For the text-containing cell, return its midpoint in [x, y] coordinate format. 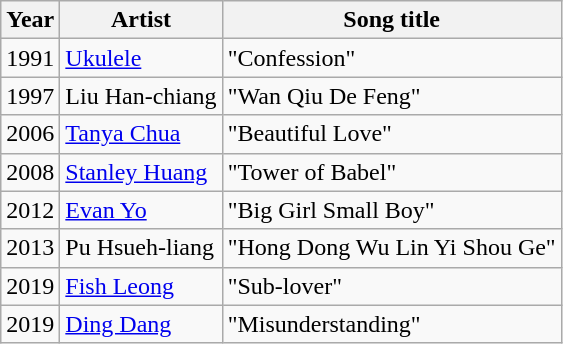
"Beautiful Love" [392, 134]
Fish Leong [141, 286]
Pu Hsueh-liang [141, 248]
2008 [30, 172]
Ukulele [141, 58]
2013 [30, 248]
2006 [30, 134]
Stanley Huang [141, 172]
1997 [30, 96]
Liu Han-chiang [141, 96]
"Big Girl Small Boy" [392, 210]
"Wan Qiu De Feng" [392, 96]
1991 [30, 58]
"Tower of Babel" [392, 172]
"Misunderstanding" [392, 324]
"Sub-lover" [392, 286]
Year [30, 20]
2012 [30, 210]
Tanya Chua [141, 134]
Evan Yo [141, 210]
"Hong Dong Wu Lin Yi Shou Ge" [392, 248]
Artist [141, 20]
"Confession" [392, 58]
Song title [392, 20]
Ding Dang [141, 324]
